Determine the [x, y] coordinate at the center of the cell enclosing the given text.  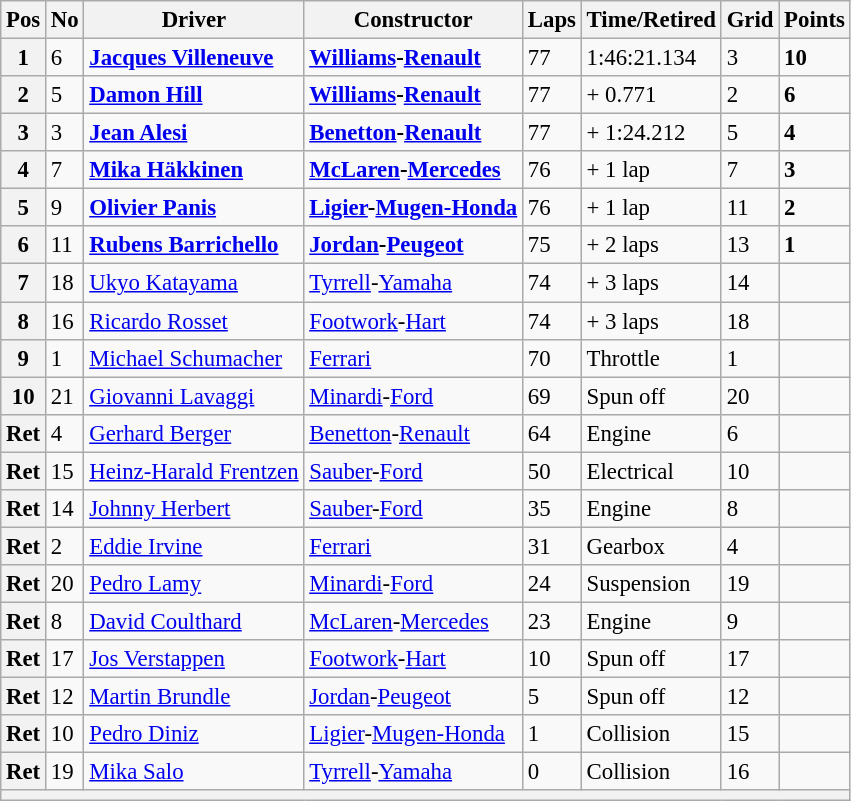
David Coulthard [194, 621]
24 [552, 584]
Rubens Barrichello [194, 245]
Jacques Villeneuve [194, 58]
Eddie Irvine [194, 546]
Johnny Herbert [194, 509]
Pedro Diniz [194, 734]
Pedro Lamy [194, 584]
Damon Hill [194, 95]
Jos Verstappen [194, 659]
21 [65, 396]
Points [814, 20]
Mika Häkkinen [194, 170]
No [65, 20]
Suspension [651, 584]
69 [552, 396]
Mika Salo [194, 772]
13 [750, 245]
35 [552, 509]
23 [552, 621]
Olivier Panis [194, 208]
Michael Schumacher [194, 358]
+ 2 laps [651, 245]
Electrical [651, 471]
Gearbox [651, 546]
Pos [24, 20]
1:46:21.134 [651, 58]
Throttle [651, 358]
Martin Brundle [194, 697]
Driver [194, 20]
70 [552, 358]
Time/Retired [651, 20]
31 [552, 546]
Grid [750, 20]
Giovanni Lavaggi [194, 396]
0 [552, 772]
Constructor [414, 20]
Ricardo Rosset [194, 321]
+ 1:24.212 [651, 133]
Ukyo Katayama [194, 283]
Jean Alesi [194, 133]
Gerhard Berger [194, 433]
Laps [552, 20]
75 [552, 245]
+ 0.771 [651, 95]
Heinz-Harald Frentzen [194, 471]
64 [552, 433]
50 [552, 471]
